Return [X, Y] of the center of cell containing provided text 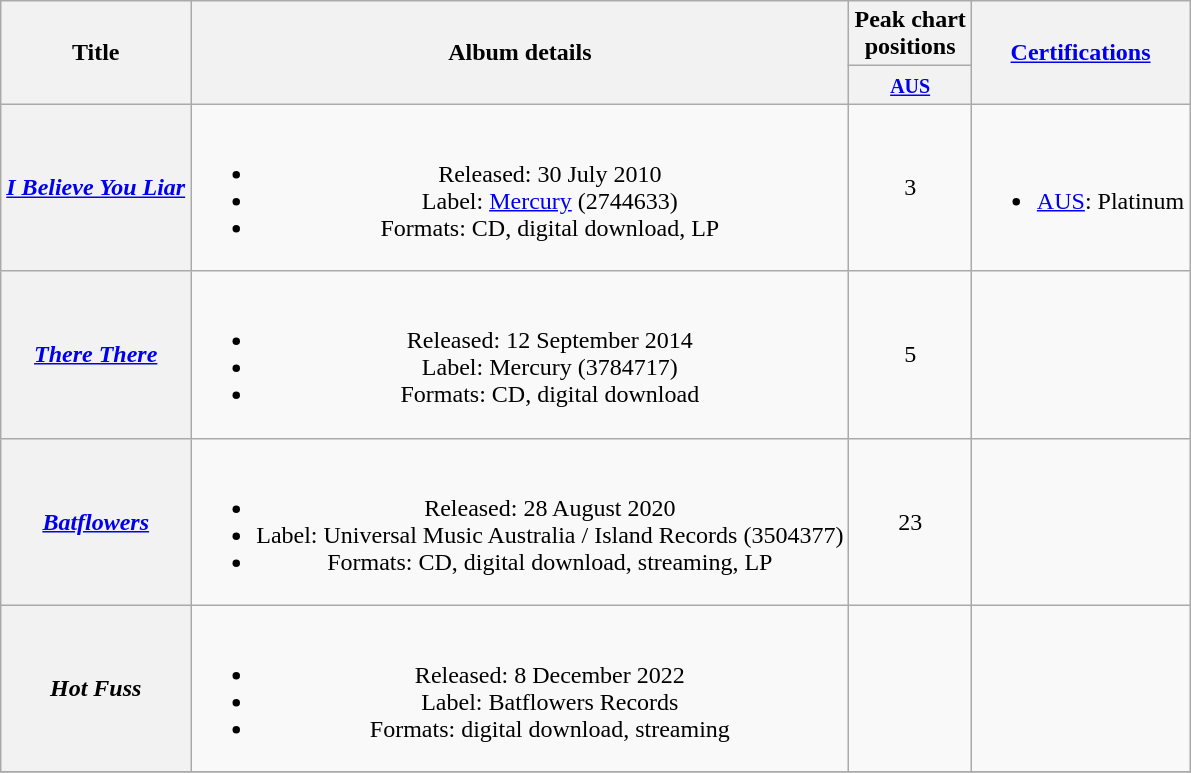
Released: 8 December 2022Label: Batflowers RecordsFormats: digital download, streaming [520, 688]
Certifications [1080, 52]
Hot Fuss [96, 688]
AUS: Platinum [1080, 188]
AUS [910, 85]
Title [96, 52]
Peak chartpositions [910, 34]
There There [96, 354]
Album details [520, 52]
Released: 30 July 2010Label: Mercury (2744633)Formats: CD, digital download, LP [520, 188]
3 [910, 188]
23 [910, 522]
5 [910, 354]
Released: 12 September 2014Label: Mercury (3784717)Formats: CD, digital download [520, 354]
Batflowers [96, 522]
Released: 28 August 2020Label: Universal Music Australia / Island Records (3504377)Formats: CD, digital download, streaming, LP [520, 522]
I Believe You Liar [96, 188]
